From the cell containing the given text, extract its center point as (X, Y) coordinate. 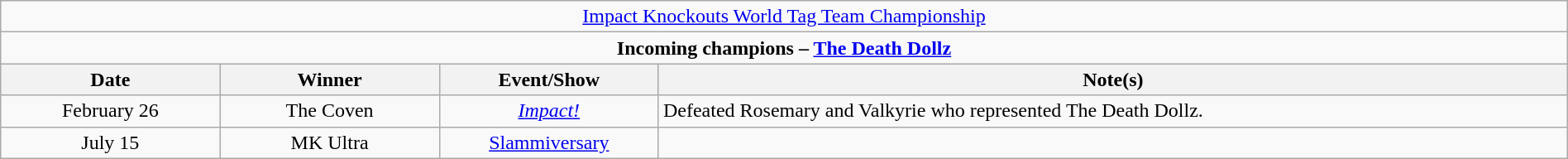
February 26 (111, 111)
The Coven (329, 111)
Winner (329, 79)
Slammiversary (549, 142)
Note(s) (1113, 79)
Date (111, 79)
Event/Show (549, 79)
July 15 (111, 142)
Defeated Rosemary and Valkyrie who represented The Death Dollz. (1113, 111)
Impact Knockouts World Tag Team Championship (784, 17)
MK Ultra (329, 142)
Impact! (549, 111)
Incoming champions – The Death Dollz (784, 48)
